Return the [X, Y] coordinate for the center point of the cell that contains the specified text.  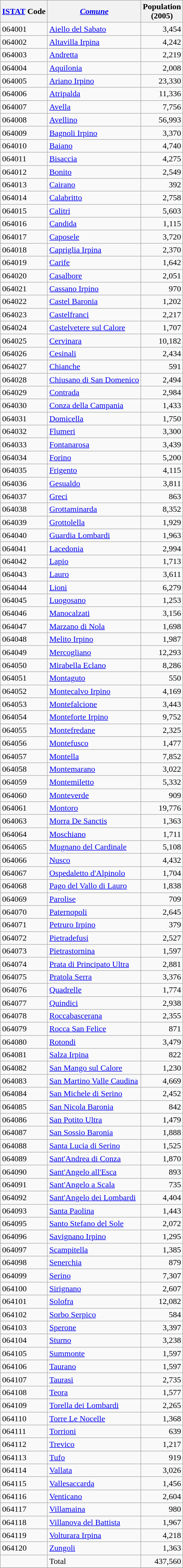
San Martino Valle Caudina [94, 1081]
064035 [24, 470]
064060 [24, 795]
064007 [24, 107]
4,404 [162, 1197]
Quadrelle [94, 990]
Monteverde [94, 795]
1,713 [162, 561]
980 [162, 1509]
2,938 [162, 1003]
064053 [24, 704]
Petruro Irpino [94, 925]
Pratola Serra [94, 977]
56,993 [162, 120]
Conza della Campania [94, 406]
064039 [24, 522]
3,300 [162, 432]
064002 [24, 42]
064065 [24, 847]
064118 [24, 1522]
4,242 [162, 42]
064059 [24, 782]
San Mango sul Calore [94, 1068]
19,776 [162, 808]
064117 [24, 1509]
064004 [24, 68]
064105 [24, 1353]
2,355 [162, 1016]
Cervinara [94, 340]
Cesinali [94, 353]
San Sossio Baronia [94, 1133]
1,704 [162, 873]
064037 [24, 496]
064102 [24, 1315]
064099 [24, 1276]
2,645 [162, 912]
3,026 [162, 1470]
064025 [24, 340]
1,698 [162, 626]
Venticano [94, 1496]
4,432 [162, 860]
064043 [24, 574]
5,200 [162, 458]
2,325 [162, 730]
4,669 [162, 1081]
064109 [24, 1405]
392 [162, 185]
1,929 [162, 522]
1,870 [162, 1159]
5,603 [162, 211]
064114 [24, 1470]
639 [162, 1432]
064033 [24, 445]
064051 [24, 678]
Senerchia [94, 1263]
064020 [24, 276]
919 [162, 1457]
064038 [24, 509]
Avella [94, 107]
Sorbo Serpico [94, 1315]
871 [162, 1029]
822 [162, 1055]
Montoro [94, 808]
Bisaccia [94, 159]
064087 [24, 1133]
1,987 [162, 639]
064028 [24, 380]
12,293 [162, 652]
064018 [24, 250]
Vallata [94, 1470]
879 [162, 1263]
064111 [24, 1432]
Avellino [94, 120]
Castel Baronia [94, 302]
Villanova del Battista [94, 1522]
064032 [24, 432]
2,370 [162, 250]
Mugnano del Cardinale [94, 847]
Lapio [94, 561]
064058 [24, 769]
Greci [94, 496]
Montella [94, 756]
7,756 [162, 107]
064120 [24, 1548]
064081 [24, 1055]
3,720 [162, 237]
064012 [24, 172]
4,115 [162, 470]
Montefalcione [94, 704]
Parolise [94, 899]
Bonito [94, 172]
Taurano [94, 1366]
Sirignano [94, 1289]
Capriglia Irpina [94, 250]
Calabritto [94, 198]
8,352 [162, 509]
San Michele di Serino [94, 1094]
ISTAT Code [24, 12]
1,217 [162, 1444]
1,295 [162, 1237]
Cassano Irpino [94, 289]
064101 [24, 1302]
2,881 [162, 964]
5,332 [162, 782]
064005 [24, 81]
Sturno [94, 1340]
Torrioni [94, 1432]
Serino [94, 1276]
064050 [24, 665]
2,008 [162, 68]
2,265 [162, 1405]
064064 [24, 834]
064076 [24, 990]
1,642 [162, 263]
3,397 [162, 1327]
Sperone [94, 1327]
Torre Le Nocelle [94, 1418]
Teora [94, 1392]
Quindici [94, 1003]
064023 [24, 315]
064042 [24, 561]
064027 [24, 366]
Guardia Lombardi [94, 535]
2,994 [162, 548]
Torella dei Lombardi [94, 1405]
Gesualdo [94, 483]
3,439 [162, 445]
Lacedonia [94, 548]
064070 [24, 912]
064096 [24, 1237]
Ariano Irpino [94, 81]
064046 [24, 613]
064017 [24, 237]
064011 [24, 159]
6,279 [162, 587]
3,811 [162, 483]
064047 [24, 626]
Sant'Angelo all'Esca [94, 1172]
064036 [24, 483]
064040 [24, 535]
064067 [24, 873]
Nusco [94, 860]
Montemarano [94, 769]
064103 [24, 1327]
Roccabascerana [94, 1016]
064057 [24, 756]
Montecalvo Irpino [94, 691]
584 [162, 1315]
Monteforte Irpino [94, 717]
Lauro [94, 574]
Altavilla Irpina [94, 42]
064110 [24, 1418]
1,456 [162, 1483]
064022 [24, 302]
Castelvetere sul Calore [94, 328]
Candida [94, 224]
550 [162, 678]
Rocca San Felice [94, 1029]
Grottaminarda [94, 509]
Cairano [94, 185]
1,967 [162, 1522]
1,368 [162, 1418]
064026 [24, 353]
064093 [24, 1211]
064097 [24, 1250]
3,454 [162, 29]
064075 [24, 977]
Comune [94, 12]
909 [162, 795]
Santa Lucia di Serino [94, 1146]
1,202 [162, 302]
Villamaina [94, 1509]
064069 [24, 899]
064071 [24, 925]
Rotondi [94, 1042]
064092 [24, 1197]
9,752 [162, 717]
Summonte [94, 1353]
Domicella [94, 419]
4,740 [162, 146]
735 [162, 1185]
Calitri [94, 211]
064116 [24, 1496]
Fontanarosa [94, 445]
064044 [24, 587]
842 [162, 1107]
064021 [24, 289]
3,443 [162, 704]
1,774 [162, 990]
Pietrastornina [94, 951]
2,604 [162, 1496]
1,443 [162, 1211]
2,219 [162, 55]
2,072 [162, 1224]
Baiano [94, 146]
064056 [24, 743]
3,022 [162, 769]
1,838 [162, 886]
437,560 [162, 1561]
11,336 [162, 94]
1,525 [162, 1146]
1,750 [162, 419]
Montefusco [94, 743]
4,169 [162, 691]
1,963 [162, 535]
064052 [24, 691]
Contrada [94, 393]
3,370 [162, 133]
3,156 [162, 613]
Casalbore [94, 276]
1,577 [162, 1392]
Castelfranci [94, 315]
064030 [24, 406]
1,479 [162, 1120]
064107 [24, 1379]
Taurasi [94, 1379]
064031 [24, 419]
Luogosano [94, 600]
Total [94, 1561]
Chiusano di San Domenico [94, 380]
10,182 [162, 340]
Santa Paolina [94, 1211]
Grottolella [94, 522]
064085 [24, 1107]
2,494 [162, 380]
709 [162, 899]
2,735 [162, 1379]
Montemiletto [94, 782]
7,307 [162, 1276]
3,376 [162, 977]
970 [162, 289]
064089 [24, 1159]
3,479 [162, 1042]
064091 [24, 1185]
064077 [24, 1003]
Salza Irpina [94, 1055]
064086 [24, 1120]
064083 [24, 1081]
064090 [24, 1172]
2,434 [162, 353]
2,549 [162, 172]
064009 [24, 133]
1,433 [162, 406]
2,051 [162, 276]
12,082 [162, 1302]
064003 [24, 55]
064008 [24, 120]
064014 [24, 198]
Atripalda [94, 94]
Volturara Irpina [94, 1535]
064106 [24, 1366]
064049 [24, 652]
1,230 [162, 1068]
064079 [24, 1029]
064095 [24, 1224]
064029 [24, 393]
064024 [24, 328]
San Nicola Baronia [94, 1107]
Mercogliano [94, 652]
Population (2005) [162, 12]
Vallesaccarda [94, 1483]
7,852 [162, 756]
064063 [24, 821]
064108 [24, 1392]
064054 [24, 717]
Zungoli [94, 1548]
23,330 [162, 81]
3,238 [162, 1340]
064006 [24, 94]
Bagnoli Irpino [94, 133]
064016 [24, 224]
Sant'Angelo dei Lombardi [94, 1197]
064084 [24, 1094]
2,758 [162, 198]
2,452 [162, 1094]
064080 [24, 1042]
064013 [24, 185]
4,275 [162, 159]
Marzano di Nola [94, 626]
Flumeri [94, 432]
064055 [24, 730]
Solofra [94, 1302]
Ospedaletto d'Alpinolo [94, 873]
Frigento [94, 470]
1,477 [162, 743]
Carife [94, 263]
2,984 [162, 393]
064041 [24, 548]
Caposele [94, 237]
Pietradefusi [94, 938]
4,218 [162, 1535]
Andretta [94, 55]
1,385 [162, 1250]
064074 [24, 964]
Morra De Sanctis [94, 821]
1,253 [162, 600]
Prata di Principato Ultra [94, 964]
064078 [24, 1016]
3,611 [162, 574]
064072 [24, 938]
064034 [24, 458]
064073 [24, 951]
064119 [24, 1535]
Trevico [94, 1444]
Aquilonia [94, 68]
064100 [24, 1289]
8,286 [162, 665]
379 [162, 925]
Aiello del Sabato [94, 29]
064112 [24, 1444]
064066 [24, 860]
064010 [24, 146]
064015 [24, 211]
1,707 [162, 328]
064001 [24, 29]
5,108 [162, 847]
Chianche [94, 366]
Mirabella Eclano [94, 665]
893 [162, 1172]
2,527 [162, 938]
Manocalzati [94, 613]
San Potito Ultra [94, 1120]
Savignano Irpino [94, 1237]
064068 [24, 886]
Sant'Andrea di Conza [94, 1159]
Scampitella [94, 1250]
Melito Irpino [94, 639]
064082 [24, 1068]
863 [162, 496]
Tufo [94, 1457]
2,607 [162, 1289]
Paternopoli [94, 912]
Pago del Vallo di Lauro [94, 886]
1,115 [162, 224]
064048 [24, 639]
Moschiano [94, 834]
Montefredane [94, 730]
064115 [24, 1483]
064098 [24, 1263]
Santo Stefano del Sole [94, 1224]
1,888 [162, 1133]
Montaguto [94, 678]
064045 [24, 600]
064104 [24, 1340]
591 [162, 366]
064113 [24, 1457]
064019 [24, 263]
1,711 [162, 834]
064088 [24, 1146]
Lioni [94, 587]
2,217 [162, 315]
Sant'Angelo a Scala [94, 1185]
064061 [24, 808]
Forino [94, 458]
